Pinpoint the cell where the given text exists, returning its [x, y] midpoint coordinate. 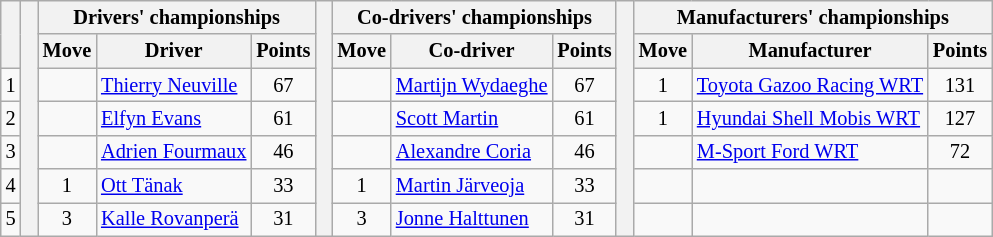
131 [960, 85]
Co-drivers' championships [475, 17]
Manufacturers' championships [813, 17]
5 [11, 219]
Martijn Wydaeghe [472, 85]
M-Sport Ford WRT [810, 152]
Manufacturer [810, 51]
2 [11, 118]
Toyota Gazoo Racing WRT [810, 85]
Kalle Rovanperä [174, 219]
Hyundai Shell Mobis WRT [810, 118]
72 [960, 152]
Thierry Neuville [174, 85]
Martin Järveoja [472, 186]
Co-driver [472, 51]
Ott Tänak [174, 186]
4 [11, 186]
Jonne Halttunen [472, 219]
Scott Martin [472, 118]
Elfyn Evans [174, 118]
Driver [174, 51]
Drivers' championships [177, 17]
Adrien Fourmaux [174, 152]
Alexandre Coria [472, 152]
127 [960, 118]
